Return [x, y] of the center of cell containing provided text 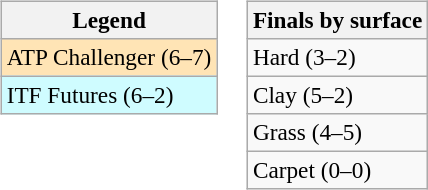
ITF Futures (6–2) [108, 95]
Legend [108, 20]
Clay (5–2) [337, 95]
ATP Challenger (6–7) [108, 57]
Carpet (0–0) [337, 171]
Finals by surface [337, 20]
Grass (4–5) [337, 133]
Hard (3–2) [337, 57]
